For the text-containing cell, return its midpoint in [X, Y] coordinate format. 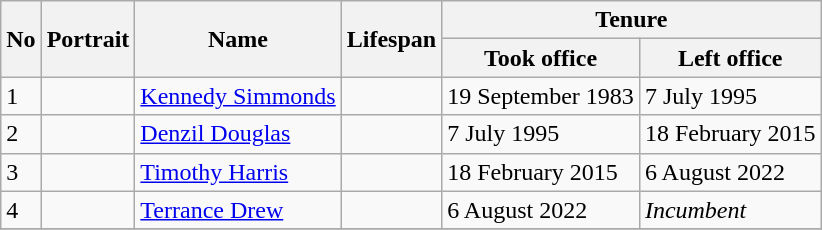
Left office [730, 58]
Kennedy Simmonds [238, 96]
Terrance Drew [238, 210]
4 [21, 210]
Incumbent [730, 210]
Lifespan [391, 39]
Took office [541, 58]
Tenure [632, 20]
19 September 1983 [541, 96]
Name [238, 39]
3 [21, 172]
No [21, 39]
Portrait [88, 39]
Timothy Harris [238, 172]
1 [21, 96]
Denzil Douglas [238, 134]
2 [21, 134]
